Detect which cell encompasses the target text, then output its (x, y) center coordinate. 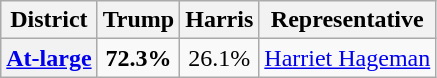
District (49, 20)
Representative (348, 20)
26.1% (220, 58)
72.3% (138, 58)
Trump (138, 20)
At-large (49, 58)
Harriet Hageman (348, 58)
Harris (220, 20)
